Scan for the cell matching the given text and deliver its (x, y) coordinate at center. 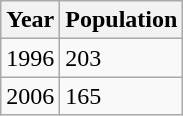
Year (30, 20)
Population (122, 20)
165 (122, 96)
1996 (30, 58)
2006 (30, 96)
203 (122, 58)
